Capture the cell that displays the provided text and extract its [X, Y] central coordinate. 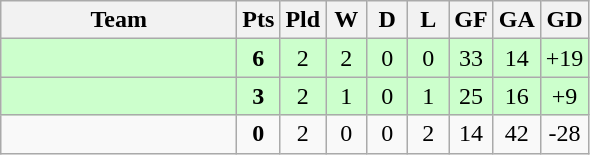
D [388, 20]
+9 [564, 96]
GF [471, 20]
GA [516, 20]
3 [258, 96]
+19 [564, 58]
42 [516, 134]
6 [258, 58]
16 [516, 96]
Pld [303, 20]
GD [564, 20]
Pts [258, 20]
-28 [564, 134]
33 [471, 58]
Team [119, 20]
25 [471, 96]
L [428, 20]
W [346, 20]
